Return [x, y] of the center of cell containing provided text 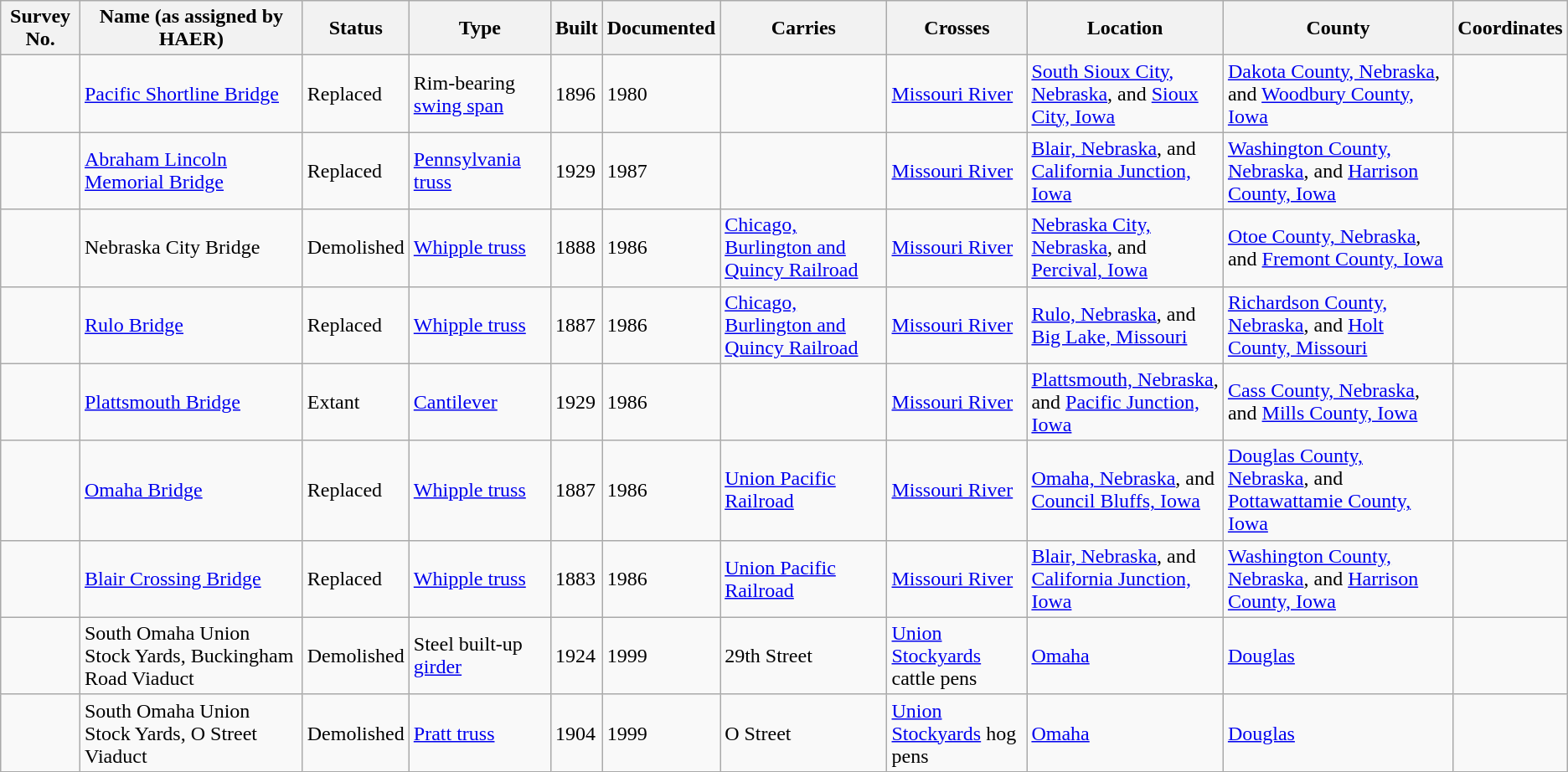
South Omaha Union Stock Yards, Buckingham Road Viaduct [191, 656]
County [1338, 28]
Coordinates [1511, 28]
Rulo Bridge [191, 325]
Crosses [957, 28]
1924 [576, 656]
Union Stockyards hog pens [957, 733]
Carries [804, 28]
Pacific Shortline Bridge [191, 94]
Steel built-up girder [479, 656]
Pennsylvania truss [479, 171]
Rim-bearing swing span [479, 94]
Douglas County, Nebraska, and Pottawattamie County, Iowa [1338, 491]
Survey No. [40, 28]
Built [576, 28]
Nebraska City Bridge [191, 248]
Documented [661, 28]
1980 [661, 94]
1888 [576, 248]
29th Street [804, 656]
Abraham Lincoln Memorial Bridge [191, 171]
Rulo, Nebraska, and Big Lake, Missouri [1125, 325]
Pratt truss [479, 733]
Nebraska City, Nebraska, and Percival, Iowa [1125, 248]
Richardson County, Nebraska, and Holt County, Missouri [1338, 325]
Type [479, 28]
Omaha Bridge [191, 491]
Cantilever [479, 402]
Blair Crossing Bridge [191, 579]
Union Stockyards cattle pens [957, 656]
Omaha, Nebraska, and Council Bluffs, Iowa [1125, 491]
1987 [661, 171]
Location [1125, 28]
South Sioux City, Nebraska, and Sioux City, Iowa [1125, 94]
South Omaha Union Stock Yards, O Street Viaduct [191, 733]
Plattsmouth Bridge [191, 402]
1904 [576, 733]
Plattsmouth, Nebraska, and Pacific Junction, Iowa [1125, 402]
1896 [576, 94]
Otoe County, Nebraska, and Fremont County, Iowa [1338, 248]
Status [355, 28]
Name (as assigned by HAER) [191, 28]
1883 [576, 579]
Dakota County, Nebraska, and Woodbury County, Iowa [1338, 94]
Cass County, Nebraska, and Mills County, Iowa [1338, 402]
O Street [804, 733]
Extant [355, 402]
